Determine the (X, Y) coordinate at the center of the cell enclosing the given text.  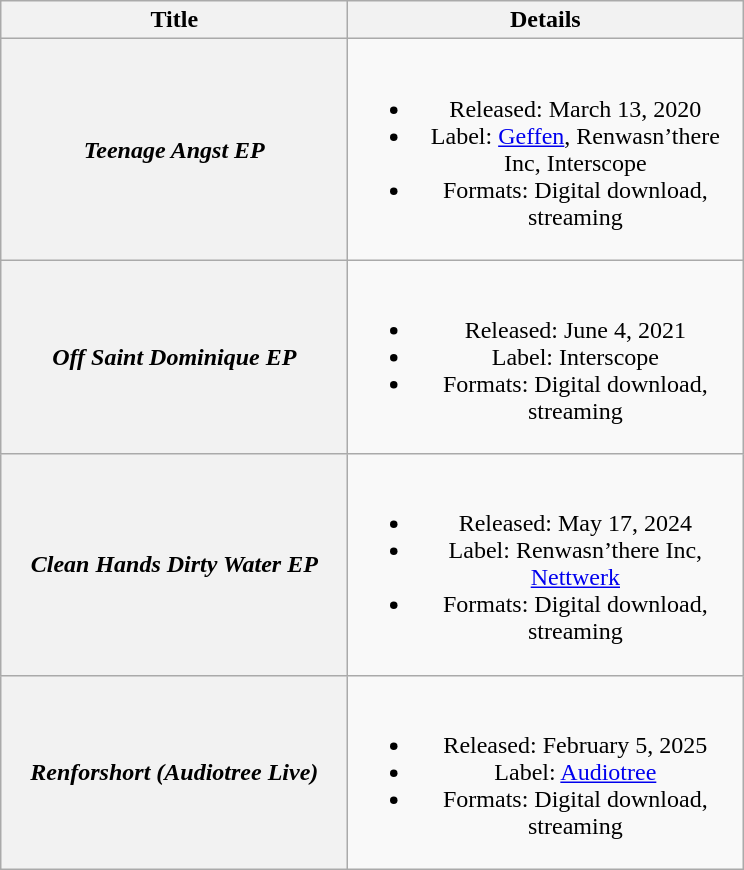
Clean Hands Dirty Water EP (174, 564)
Title (174, 20)
Released: June 4, 2021Label: InterscopeFormats: Digital download, streaming (546, 357)
Released: March 13, 2020Label: Geffen, Renwasn’there Inc, InterscopeFormats: Digital download, streaming (546, 150)
Released: May 17, 2024Label: Renwasn’there Inc, NettwerkFormats: Digital download, streaming (546, 564)
Teenage Angst EP (174, 150)
Released: February 5, 2025Label: AudiotreeFormats: Digital download, streaming (546, 772)
Renforshort (Audiotree Live) (174, 772)
Off Saint Dominique EP (174, 357)
Details (546, 20)
